Identify which cell holds the provided text, then report its [X, Y] central coordinate. 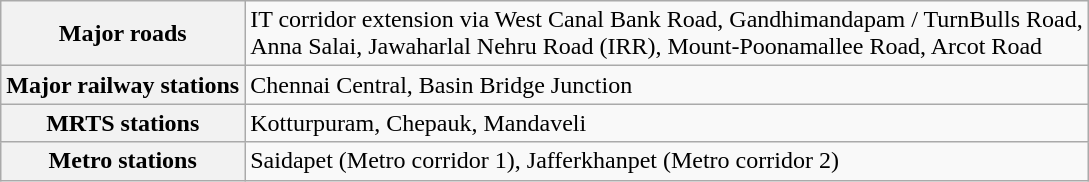
Major roads [123, 34]
Saidapet (Metro corridor 1), Jafferkhanpet (Metro corridor 2) [666, 161]
MRTS stations [123, 123]
Metro stations [123, 161]
Major railway stations [123, 85]
Kotturpuram, Chepauk, Mandaveli [666, 123]
Chennai Central, Basin Bridge Junction [666, 85]
